Pinpoint the cell where the given text exists, returning its (x, y) midpoint coordinate. 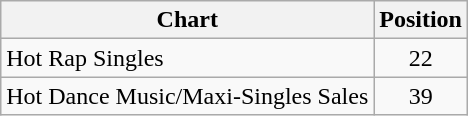
Hot Dance Music/Maxi-Singles Sales (188, 96)
22 (421, 58)
Chart (188, 20)
Hot Rap Singles (188, 58)
39 (421, 96)
Position (421, 20)
